Capture the cell that displays the provided text and extract its [x, y] central coordinate. 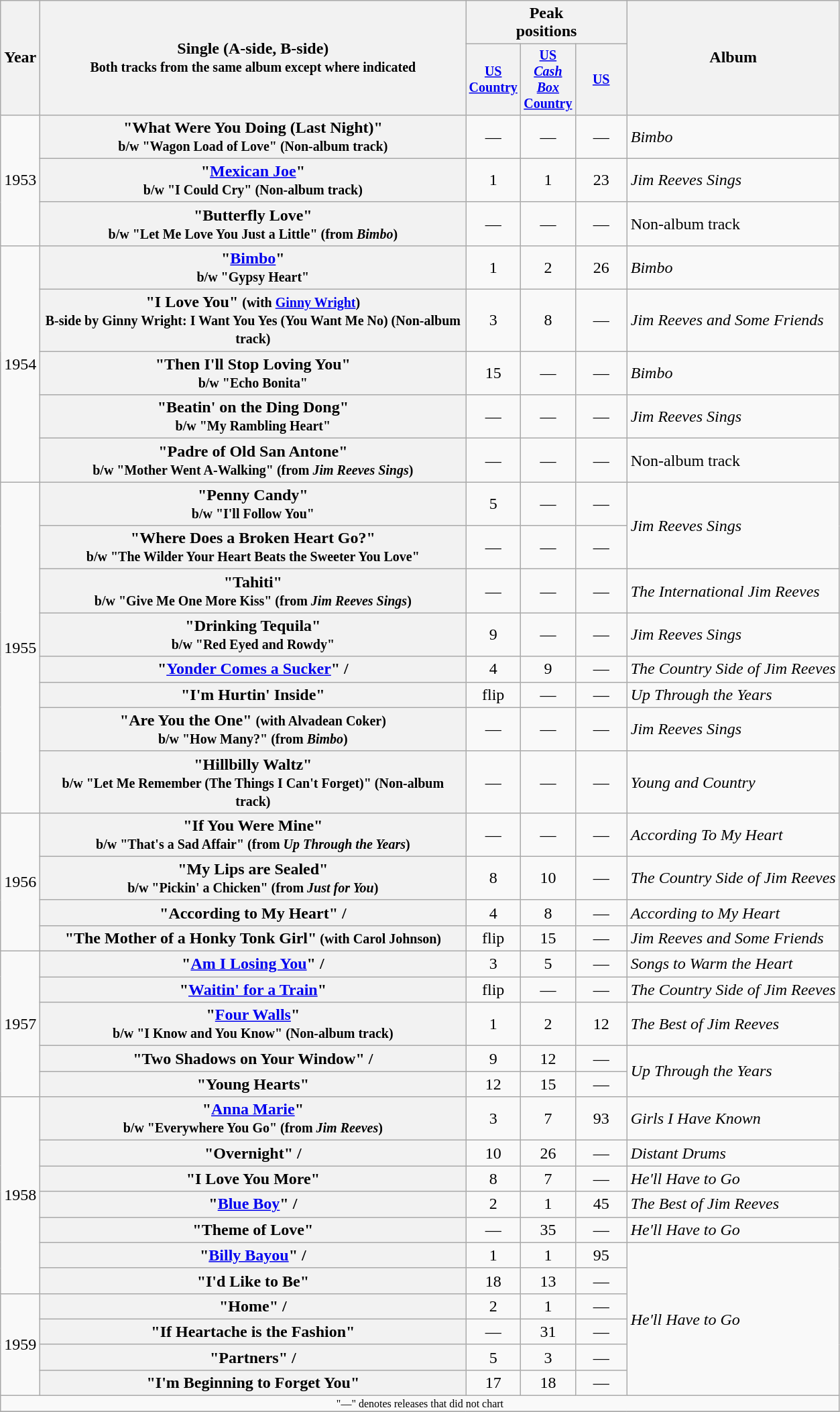
"Drinking Tequila"b/w "Red Eyed and Rowdy" [253, 634]
1959 [20, 1344]
13 [548, 1281]
Distant Drums [733, 1153]
"I'd Like to Be" [253, 1281]
"I Love You" (with Ginny Wright)B-side by Ginny Wright: I Want You Yes (You Want Me No) (Non-album track) [253, 320]
"Penny Candy"b/w "I'll Follow You" [253, 504]
"Are You the One" (with Alvadean Coker)b/w "How Many?" (from Bimbo) [253, 729]
"The Mother of a Honky Tonk Girl" (with Carol Johnson) [253, 938]
"Billy Bayou" / [253, 1255]
Peakpositions [546, 23]
"Hillbilly Waltz"b/w "Let Me Remember (The Things I Can't Forget)" (Non-album track) [253, 782]
"Four Walls"b/w "I Know and You Know" (Non-album track) [253, 1024]
Songs to Warm the Heart [733, 964]
"Overnight" / [253, 1153]
1954 [20, 363]
Album [733, 58]
93 [601, 1118]
US Country [493, 79]
Single (A-side, B-side)Both tracks from the same album except where indicated [253, 58]
"Tahiti"b/w "Give Me One More Kiss" (from Jim Reeves Sings) [253, 591]
"If Heartache is the Fashion" [253, 1332]
1955 [20, 648]
"I'm Beginning to Forget You" [253, 1382]
"Then I'll Stop Loving You"b/w "Echo Bonita" [253, 373]
1953 [20, 180]
1956 [20, 882]
"Partners" / [253, 1357]
1957 [20, 1024]
"Two Shadows on Your Window" / [253, 1059]
45 [601, 1204]
"According to My Heart" / [253, 913]
"—" denotes releases that did not chart [420, 1404]
"My Lips are Sealed"b/w "Pickin' a Chicken" (from Just for You) [253, 878]
"Am I Losing You" / [253, 964]
23 [601, 180]
"Home" / [253, 1306]
"I'm Hurtin' Inside" [253, 695]
35 [548, 1230]
"Yonder Comes a Sucker" / [253, 669]
"Butterfly Love"b/w "Let Me Love You Just a Little" (from Bimbo) [253, 224]
Girls I Have Known [733, 1118]
USCash Box Country [548, 79]
Year [20, 58]
"Theme of Love" [253, 1230]
"Mexican Joe"b/w "I Could Cry" (Non-album track) [253, 180]
"Waitin' for a Train" [253, 990]
"I Love You More" [253, 1179]
"If You Were Mine"b/w "That's a Sad Affair" (from Up Through the Years) [253, 834]
US [601, 79]
31 [548, 1332]
"What Were You Doing (Last Night)"b/w "Wagon Load of Love" (Non-album track) [253, 137]
"Bimbo"b/w "Gypsy Heart" [253, 267]
According to My Heart [733, 913]
17 [493, 1382]
"Blue Boy" / [253, 1204]
"Padre of Old San Antone"b/w "Mother Went A-Walking" (from Jim Reeves Sings) [253, 460]
The International Jim Reeves [733, 591]
"Anna Marie"b/w "Everywhere You Go" (from Jim Reeves) [253, 1118]
According To My Heart [733, 834]
95 [601, 1255]
Young and Country [733, 782]
"Beatin' on the Ding Dong"b/w "My Rambling Heart" [253, 417]
1958 [20, 1195]
"Where Does a Broken Heart Go?"b/w "The Wilder Your Heart Beats the Sweeter You Love" [253, 547]
"Young Hearts" [253, 1084]
